Find where the given text appears and provide that cell's center as (x, y) coordinate. 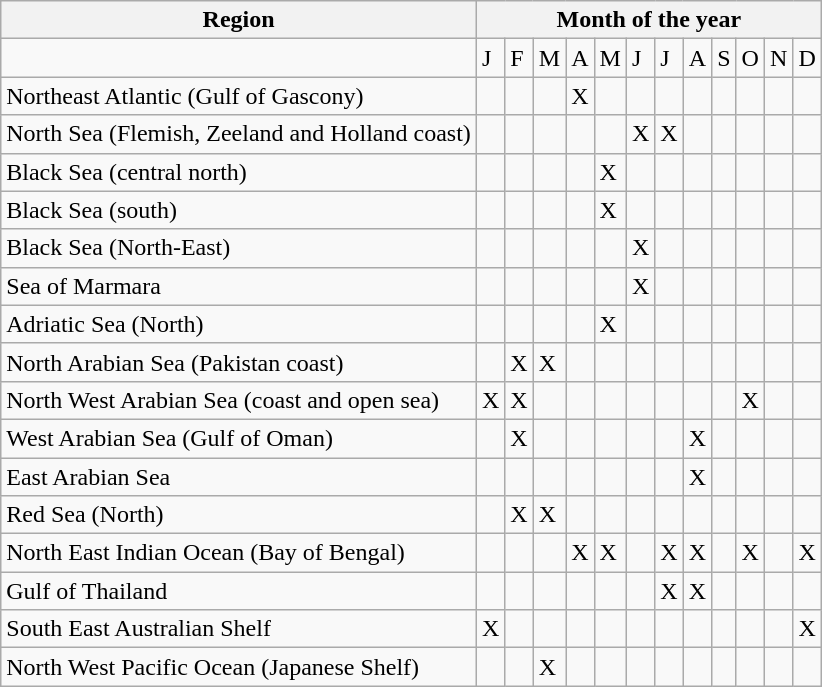
North Sea (Flemish, Zeeland and Holland coast) (239, 134)
North East Indian Ocean (Bay of Bengal) (239, 553)
East Arabian Sea (239, 477)
West Arabian Sea (Gulf of Oman) (239, 438)
North Arabian Sea (Pakistan coast) (239, 362)
South East Australian Shelf (239, 629)
Month of the year (648, 20)
Black Sea (south) (239, 210)
North West Pacific Ocean (Japanese Shelf) (239, 667)
S (724, 58)
Red Sea (North) (239, 515)
Black Sea (central north) (239, 172)
Black Sea (North-East) (239, 248)
Region (239, 20)
N (778, 58)
D (807, 58)
Northeast Atlantic (Gulf of Gascony) (239, 96)
North West Arabian Sea (coast and open sea) (239, 400)
Adriatic Sea (North) (239, 324)
Sea of Marmara (239, 286)
O (750, 58)
Gulf of Thailand (239, 591)
F (519, 58)
